Detect which cell encompasses the target text, then output its (X, Y) center coordinate. 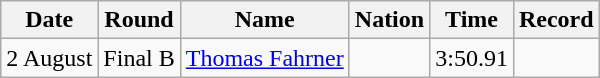
Round (139, 20)
2 August (50, 58)
Name (264, 20)
3:50.91 (472, 58)
Thomas Fahrner (264, 58)
Nation (389, 20)
Record (556, 20)
Final B (139, 58)
Date (50, 20)
Time (472, 20)
